Output the (X, Y) coordinate of the center of the cell containing the given text.  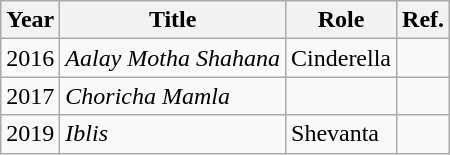
Year (30, 20)
2016 (30, 58)
Ref. (424, 20)
Cinderella (342, 58)
Iblis (173, 134)
Aalay Motha Shahana (173, 58)
Shevanta (342, 134)
2019 (30, 134)
Role (342, 20)
Choricha Mamla (173, 96)
2017 (30, 96)
Title (173, 20)
